Return [x, y] of the center of cell containing provided text 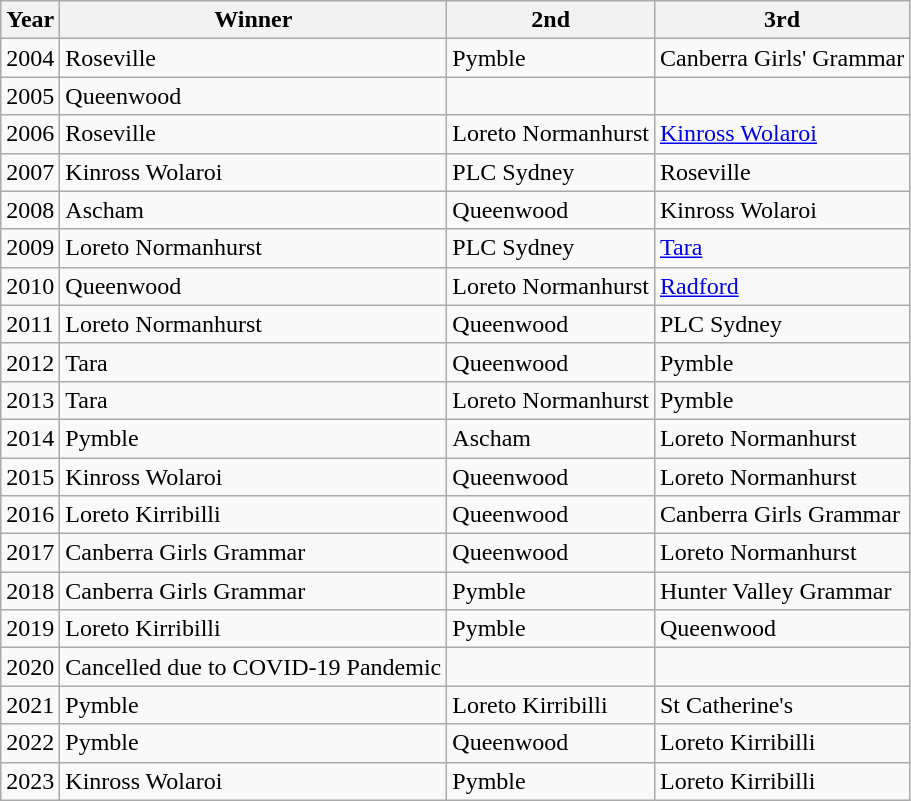
2006 [30, 134]
2007 [30, 172]
2017 [30, 553]
2008 [30, 210]
St Catherine's [782, 705]
2004 [30, 58]
2014 [30, 438]
2011 [30, 324]
Winner [254, 20]
2023 [30, 781]
2012 [30, 362]
2015 [30, 477]
2013 [30, 400]
2005 [30, 96]
2009 [30, 248]
2nd [551, 20]
Year [30, 20]
Hunter Valley Grammar [782, 591]
2021 [30, 705]
2016 [30, 515]
Cancelled due to COVID-19 Pandemic [254, 667]
2019 [30, 629]
2018 [30, 591]
2020 [30, 667]
2010 [30, 286]
Radford [782, 286]
3rd [782, 20]
2022 [30, 743]
Canberra Girls' Grammar [782, 58]
